Pinpoint the cell where the given text exists, returning its (X, Y) midpoint coordinate. 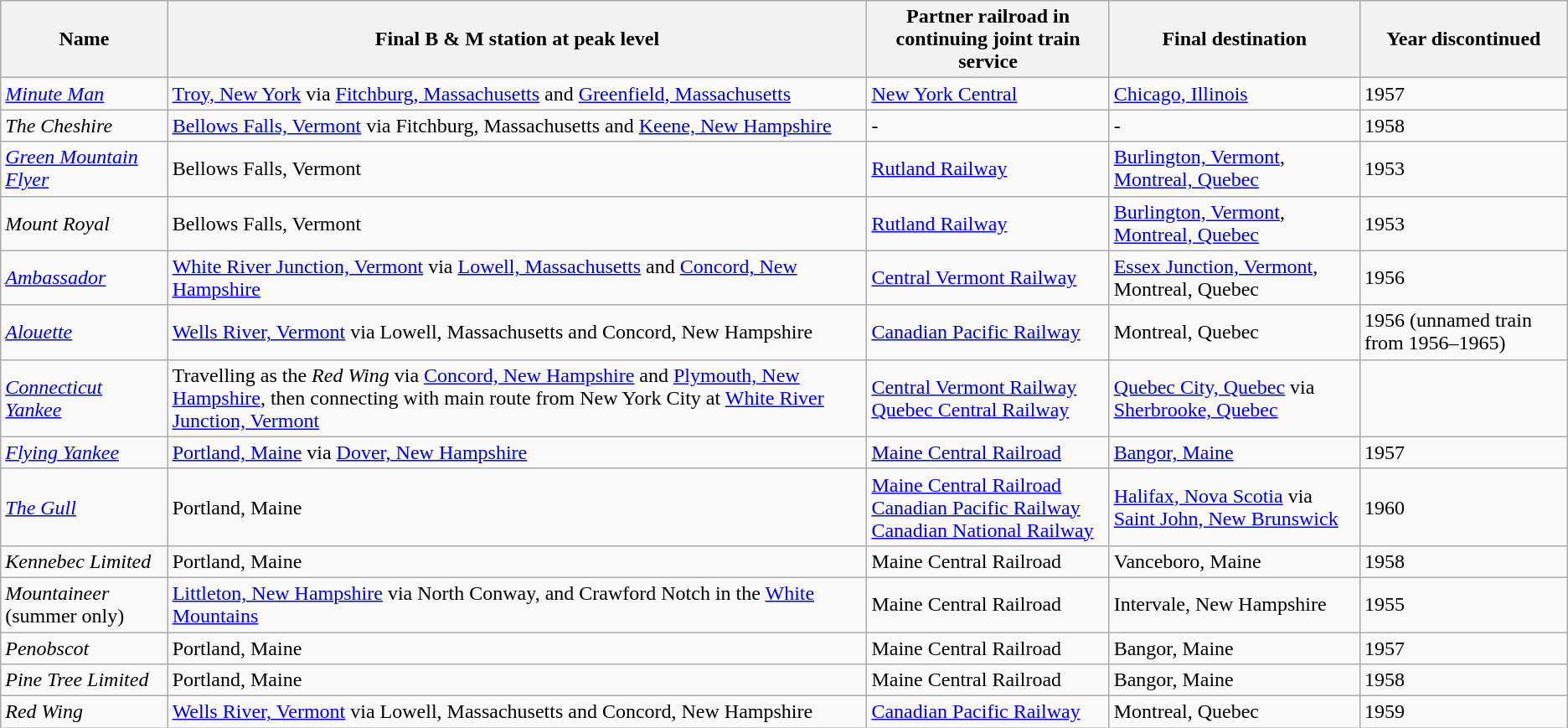
Mountaineer (summer only) (84, 605)
Halifax, Nova Scotia via Saint John, New Brunswick (1235, 507)
Ambassador (84, 278)
1960 (1463, 507)
Final destination (1235, 39)
Minute Man (84, 94)
Central Vermont RailwayQuebec Central Railway (988, 398)
1956 (unnamed train from 1956–1965) (1463, 332)
Connecticut Yankee (84, 398)
Penobscot (84, 648)
White River Junction, Vermont via Lowell, Massachusetts and Concord, New Hampshire (518, 278)
Vanceboro, Maine (1235, 561)
Littleton, New Hampshire via North Conway, and Crawford Notch in the White Mountains (518, 605)
The Cheshire (84, 126)
1956 (1463, 278)
Final B & M station at peak level (518, 39)
Bellows Falls, Vermont via Fitchburg, Massachusetts and Keene, New Hampshire (518, 126)
Alouette (84, 332)
1955 (1463, 605)
Chicago, Illinois (1235, 94)
Green Mountain Flyer (84, 169)
Essex Junction, Vermont, Montreal, Quebec (1235, 278)
Kennebec Limited (84, 561)
Intervale, New Hampshire (1235, 605)
Pine Tree Limited (84, 680)
Flying Yankee (84, 452)
Year discontinued (1463, 39)
Partner railroad in continuing joint train service (988, 39)
Troy, New York via Fitchburg, Massachusetts and Greenfield, Massachusetts (518, 94)
1959 (1463, 712)
Maine Central RailroadCanadian Pacific RailwayCanadian National Railway (988, 507)
Central Vermont Railway (988, 278)
The Gull (84, 507)
Red Wing (84, 712)
Quebec City, Quebec via Sherbrooke, Quebec (1235, 398)
Name (84, 39)
New York Central (988, 94)
Mount Royal (84, 223)
Portland, Maine via Dover, New Hampshire (518, 452)
